For the text-containing cell, return its midpoint in [X, Y] coordinate format. 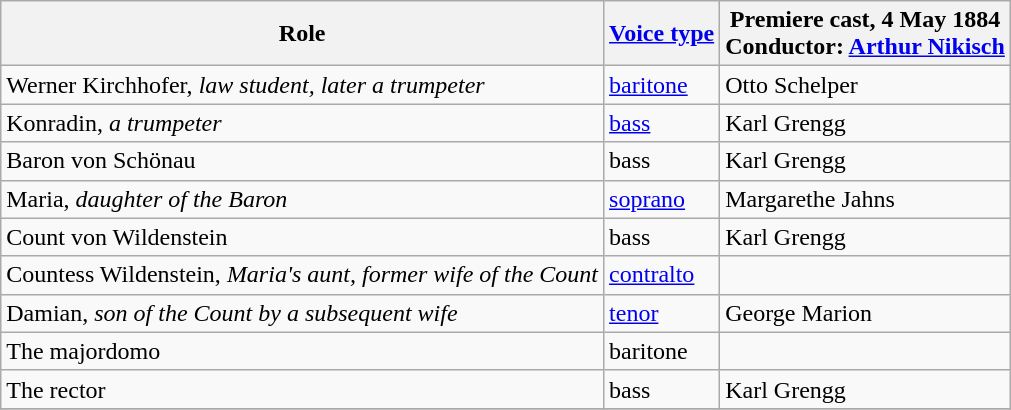
The majordomo [302, 351]
Count von Wildenstein [302, 237]
The rector [302, 389]
Werner Kirchhofer, law student, later a trumpeter [302, 85]
Otto Schelper [866, 85]
Maria, daughter of the Baron [302, 199]
Baron von Schönau [302, 161]
Margarethe Jahns [866, 199]
soprano [662, 199]
Konradin, a trumpeter [302, 123]
George Marion [866, 313]
Voice type [662, 34]
Role [302, 34]
tenor [662, 313]
Damian, son of the Count by a subsequent wife [302, 313]
Countess Wildenstein, Maria's aunt, former wife of the Count [302, 275]
Premiere cast, 4 May 1884Conductor: Arthur Nikisch [866, 34]
contralto [662, 275]
